Find where the given text appears and provide that cell's center as [x, y] coordinate. 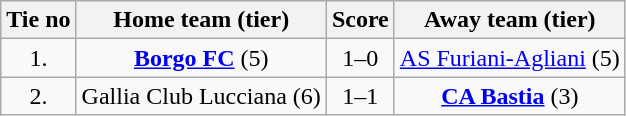
Score [360, 20]
AS Furiani-Agliani (5) [510, 58]
1–1 [360, 96]
2. [38, 96]
Gallia Club Lucciana (6) [201, 96]
Tie no [38, 20]
Away team (tier) [510, 20]
1–0 [360, 58]
Home team (tier) [201, 20]
Borgo FC (5) [201, 58]
CA Bastia (3) [510, 96]
1. [38, 58]
